Determine the (x, y) coordinate at the center of the cell enclosing the given text.  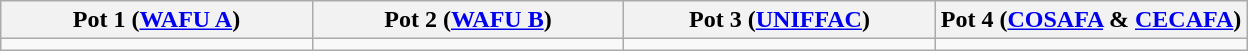
Pot 4 (COSAFA & CECAFA) (1091, 20)
Pot 2 (WAFU B) (468, 20)
Pot 1 (WAFU A) (157, 20)
Pot 3 (UNIFFAC) (780, 20)
